Find where the given text appears and provide that cell's center as [X, Y] coordinate. 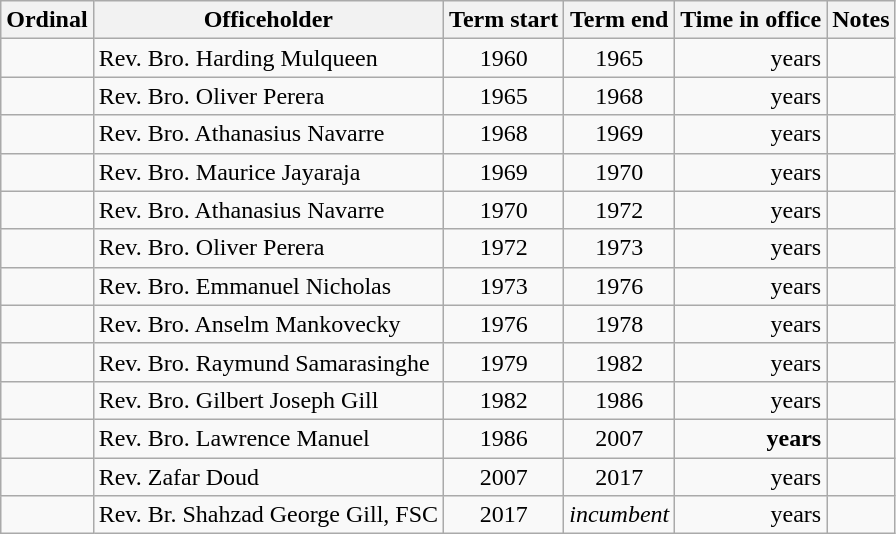
Rev. Bro. Raymund Samarasinghe [268, 362]
1978 [620, 324]
Rev. Bro. Harding Mulqueen [268, 58]
Rev. Bro. Anselm Mankovecky [268, 324]
Term end [620, 20]
Officeholder [268, 20]
Rev. Zafar Doud [268, 477]
Rev. Bro. Gilbert Joseph Gill [268, 400]
1960 [504, 58]
Rev. Br. Shahzad George Gill, FSC [268, 515]
Rev. Bro. Maurice Jayaraja [268, 172]
Ordinal [47, 20]
Rev. Bro. Emmanuel Nicholas [268, 286]
1979 [504, 362]
Notes [861, 20]
Time in office [751, 20]
Term start [504, 20]
Rev. Bro. Lawrence Manuel [268, 438]
incumbent [620, 515]
